Detect which cell encompasses the target text, then output its (X, Y) center coordinate. 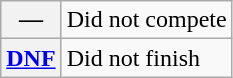
— (31, 20)
Did not finish (146, 58)
DNF (31, 58)
Did not compete (146, 20)
